Locate the cell with the specified text and output its (x, y) center coordinate. 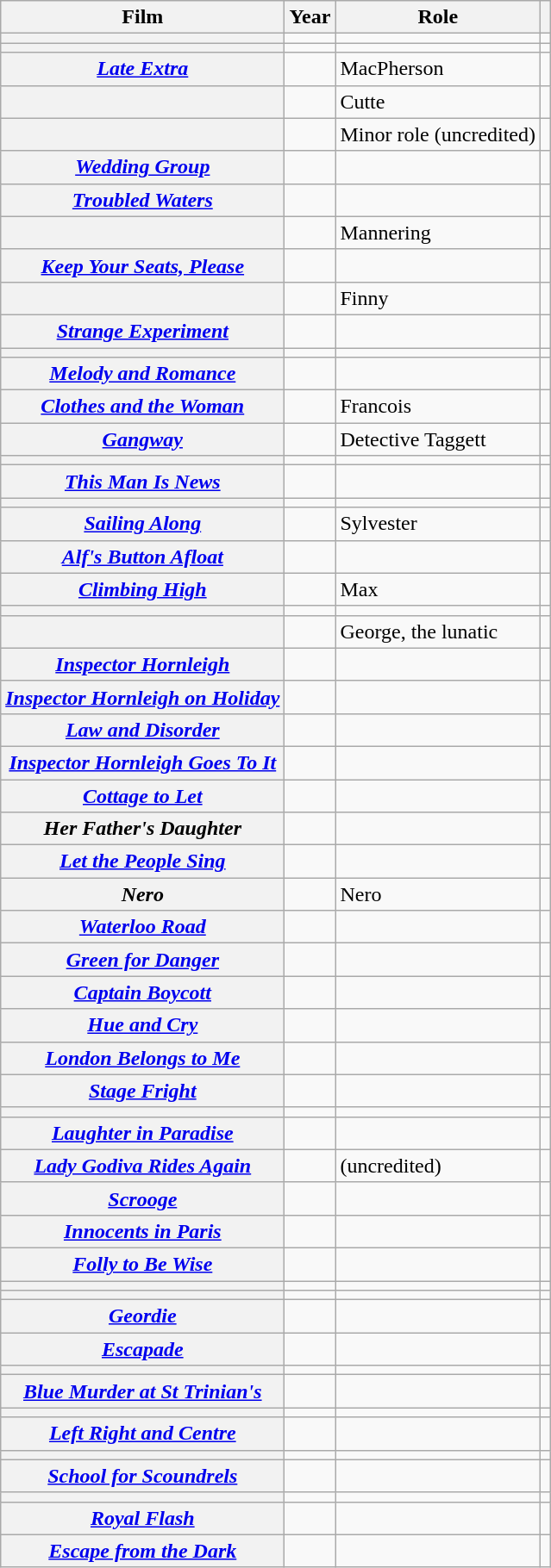
Royal Flash (143, 1518)
Detective Taggett (438, 439)
Lady Godiva Rides Again (143, 1166)
(uncredited) (438, 1166)
Alf's Button Afloat (143, 557)
Strange Experiment (143, 331)
Inspector Hornleigh on Holiday (143, 697)
Climbing High (143, 589)
Year (310, 17)
Stage Fright (143, 1091)
Hue and Cry (143, 1025)
Finny (438, 298)
Green for Danger (143, 960)
London Belongs to Me (143, 1058)
Late Extra (143, 69)
Inspector Hornleigh Goes To It (143, 762)
Blue Murder at St Trinian's (143, 1391)
Sailing Along (143, 524)
Scrooge (143, 1198)
Folly to Be Wise (143, 1264)
Keep Your Seats, Please (143, 265)
Captain Boycott (143, 992)
Wedding Group (143, 167)
Francois (438, 407)
Innocents in Paris (143, 1231)
Law and Disorder (143, 730)
Gangway (143, 439)
This Man Is News (143, 482)
Film (143, 17)
Her Father's Daughter (143, 829)
Sylvester (438, 524)
Waterloo Road (143, 927)
Role (438, 17)
Clothes and the Woman (143, 407)
Escapade (143, 1349)
Left Right and Centre (143, 1434)
Mannering (438, 233)
Inspector Hornleigh (143, 664)
George, the lunatic (438, 632)
Geordie (143, 1316)
Troubled Waters (143, 200)
Cottage to Let (143, 795)
Laughter in Paradise (143, 1133)
Let the People Sing (143, 862)
Escape from the Dark (143, 1551)
Cutte (438, 102)
Melody and Romance (143, 374)
Max (438, 589)
Minor role (uncredited) (438, 134)
MacPherson (438, 69)
School for Scoundrels (143, 1476)
